Provide the [x, y] coordinate of the cell's center where the given text is located.  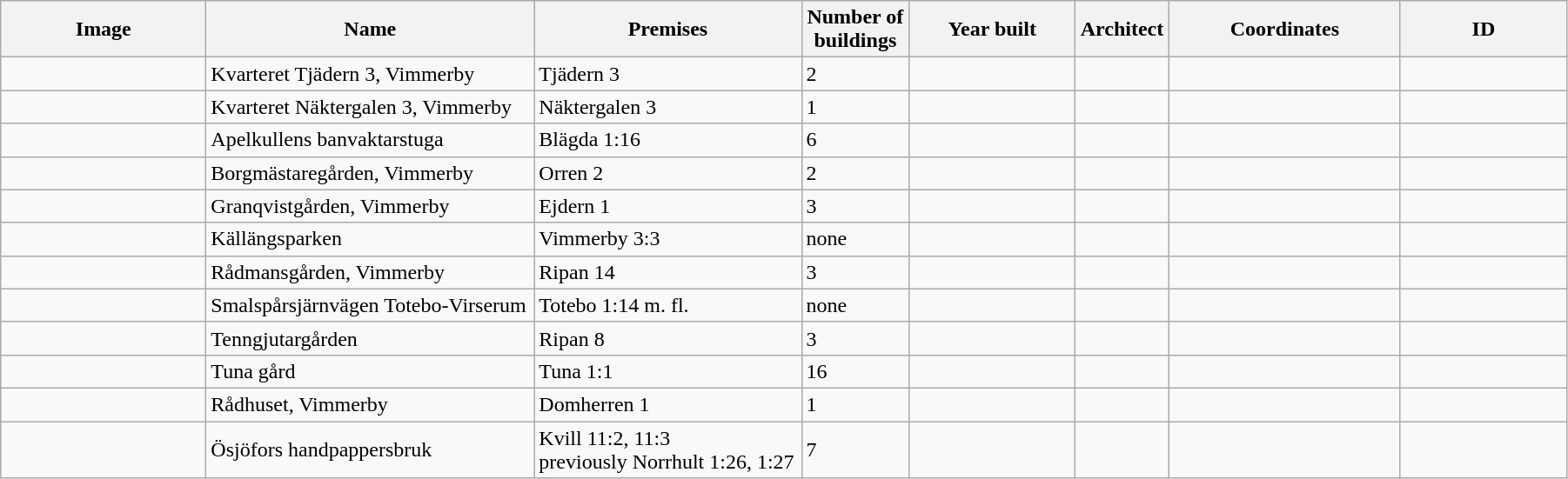
6 [855, 140]
Tuna gård [371, 371]
16 [855, 371]
Källängsparken [371, 239]
Ripan 14 [668, 272]
Ripan 8 [668, 338]
Kvarteret Tjädern 3, Vimmerby [371, 74]
Premises [668, 30]
Number ofbuildings [855, 30]
Coordinates [1284, 30]
Tenngjutargården [371, 338]
Granqvistgården, Vimmerby [371, 206]
Image [104, 30]
ID [1483, 30]
Vimmerby 3:3 [668, 239]
Borgmästaregården, Vimmerby [371, 173]
Ejdern 1 [668, 206]
Domherren 1 [668, 404]
Kvill 11:2, 11:3previously Norrhult 1:26, 1:27 [668, 449]
Kvarteret Näktergalen 3, Vimmerby [371, 107]
Name [371, 30]
Tjädern 3 [668, 74]
Year built [992, 30]
Ösjöfors handpappersbruk [371, 449]
Apelkullens banvaktarstuga [371, 140]
Orren 2 [668, 173]
Näktergalen 3 [668, 107]
Totebo 1:14 m. fl. [668, 305]
7 [855, 449]
Blägda 1:16 [668, 140]
Tuna 1:1 [668, 371]
Architect [1122, 30]
Smalspårsjärnvägen Totebo-Virserum [371, 305]
Rådhuset, Vimmerby [371, 404]
Rådmansgården, Vimmerby [371, 272]
